Scan for the cell matching the given text and deliver its (X, Y) coordinate at center. 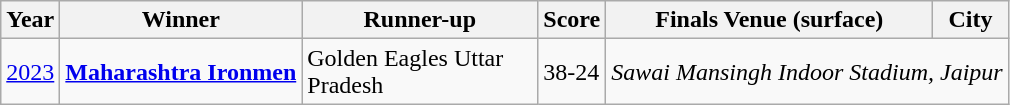
Winner (181, 20)
Golden Eagles Uttar Pradesh (420, 72)
Sawai Mansingh Indoor Stadium, Jaipur (807, 72)
Maharashtra Ironmen (181, 72)
City (970, 20)
Finals Venue (surface) (770, 20)
Year (30, 20)
Score (572, 20)
2023 (30, 72)
38-24 (572, 72)
Runner-up (420, 20)
